Provide the [x, y] coordinate of the cell's center where the given text is located.  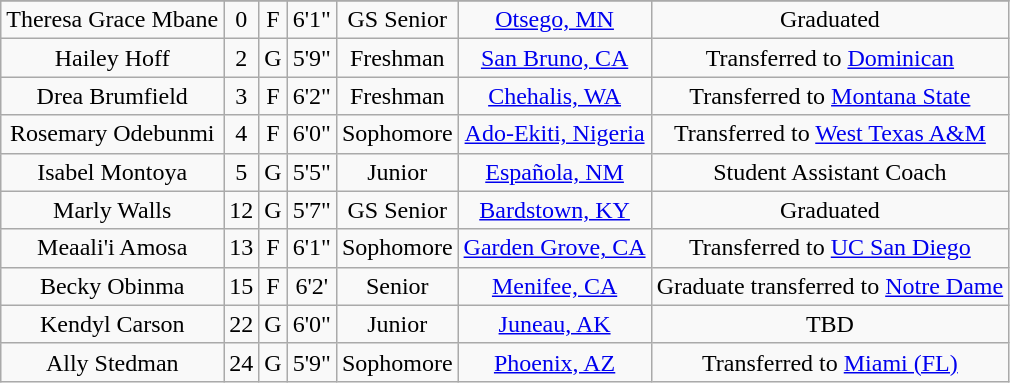
Juneau, AK [554, 324]
Senior [397, 286]
Menifee, CA [554, 286]
Meaali'i Amosa [112, 248]
Kendyl Carson [112, 324]
Graduate transferred to Notre Dame [830, 286]
13 [242, 248]
6'2" [312, 96]
Otsego, MN [554, 20]
Phoenix, AZ [554, 362]
Garden Grove, CA [554, 248]
12 [242, 210]
Rosemary Odebunmi [112, 134]
6'2' [312, 286]
Española, NM [554, 172]
2 [242, 58]
Drea Brumfield [112, 96]
5'7" [312, 210]
4 [242, 134]
Hailey Hoff [112, 58]
5'5" [312, 172]
Transferred to Montana State [830, 96]
3 [242, 96]
0 [242, 20]
Student Assistant Coach [830, 172]
Marly Walls [112, 210]
Ally Stedman [112, 362]
22 [242, 324]
15 [242, 286]
Bardstown, KY [554, 210]
Becky Obinma [112, 286]
Transferred to Miami (FL) [830, 362]
Transferred to UC San Diego [830, 248]
Transferred to West Texas A&M [830, 134]
San Bruno, CA [554, 58]
24 [242, 362]
Isabel Montoya [112, 172]
Theresa Grace Mbane [112, 20]
Chehalis, WA [554, 96]
Ado-Ekiti, Nigeria [554, 134]
TBD [830, 324]
Transferred to Dominican [830, 58]
5 [242, 172]
